Locate the cell with the specified text and output its (X, Y) center coordinate. 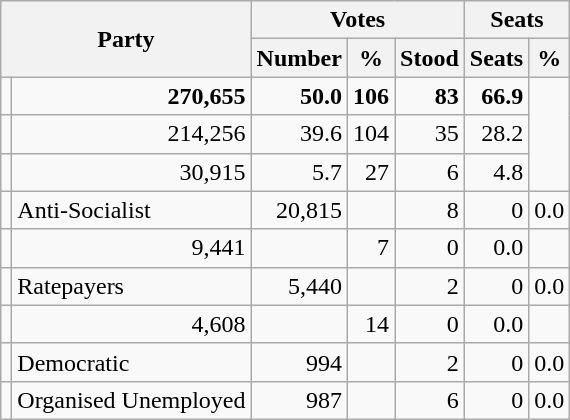
27 (370, 172)
Party (126, 39)
20,815 (299, 210)
5.7 (299, 172)
50.0 (299, 96)
8 (430, 210)
270,655 (132, 96)
4,608 (132, 324)
214,256 (132, 134)
83 (430, 96)
994 (299, 362)
5,440 (299, 286)
Anti-Socialist (132, 210)
35 (430, 134)
Votes (358, 20)
987 (299, 400)
66.9 (496, 96)
39.6 (299, 134)
Democratic (132, 362)
4.8 (496, 172)
28.2 (496, 134)
Organised Unemployed (132, 400)
30,915 (132, 172)
Ratepayers (132, 286)
Number (299, 58)
9,441 (132, 248)
7 (370, 248)
Stood (430, 58)
104 (370, 134)
106 (370, 96)
14 (370, 324)
